Output the [X, Y] coordinate of the center of the cell containing the given text.  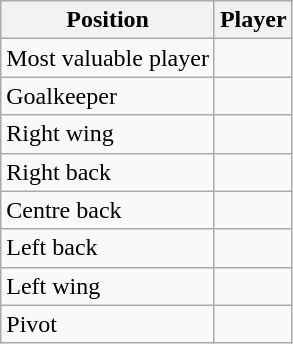
Pivot [108, 324]
Position [108, 20]
Player [253, 20]
Left back [108, 248]
Most valuable player [108, 58]
Left wing [108, 286]
Right wing [108, 134]
Goalkeeper [108, 96]
Centre back [108, 210]
Right back [108, 172]
